Output the (X, Y) coordinate of the center of the cell containing the given text.  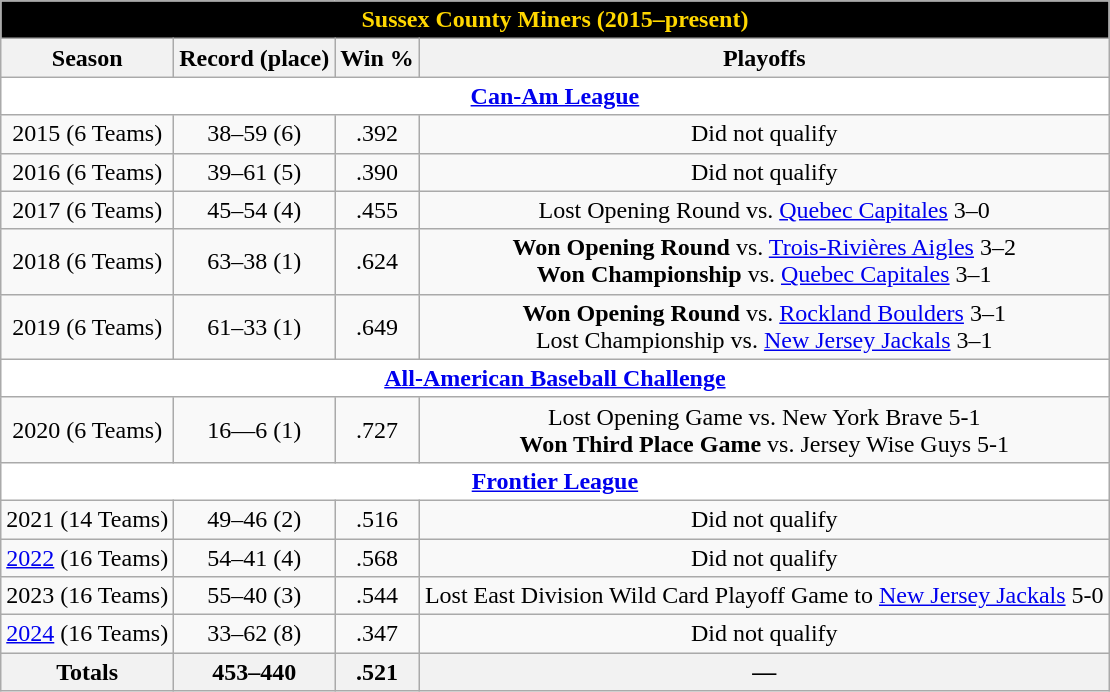
Record (place) (254, 58)
39–61 (5) (254, 172)
38–59 (6) (254, 134)
.516 (378, 519)
Sussex County Miners (2015–present) (555, 20)
33–62 (8) (254, 634)
2017 (6 Teams) (88, 210)
Frontier League (555, 481)
2018 (6 Teams) (88, 262)
2019 (6 Teams) (88, 326)
453–440 (254, 672)
Lost Opening Game vs. New York Brave 5-1 Won Third Place Game vs. Jersey Wise Guys 5-1 (764, 430)
.347 (378, 634)
— (764, 672)
45–54 (4) (254, 210)
Lost Opening Round vs. Quebec Capitales 3–0 (764, 210)
2020 (6 Teams) (88, 430)
Totals (88, 672)
61–33 (1) (254, 326)
2023 (16 Teams) (88, 596)
Won Opening Round vs. Rockland Boulders 3–1 Lost Championship vs. New Jersey Jackals 3–1 (764, 326)
.392 (378, 134)
Win % (378, 58)
Won Opening Round vs. Trois-Rivières Aigles 3–2 Won Championship vs. Quebec Capitales 3–1 (764, 262)
54–41 (4) (254, 557)
63–38 (1) (254, 262)
2021 (14 Teams) (88, 519)
Playoffs (764, 58)
55–40 (3) (254, 596)
.727 (378, 430)
.455 (378, 210)
.390 (378, 172)
.568 (378, 557)
Season (88, 58)
2024 (16 Teams) (88, 634)
Can-Am League (555, 96)
2015 (6 Teams) (88, 134)
.624 (378, 262)
16—6 (1) (254, 430)
Lost East Division Wild Card Playoff Game to New Jersey Jackals 5-0 (764, 596)
.544 (378, 596)
.649 (378, 326)
.521 (378, 672)
49–46 (2) (254, 519)
All-American Baseball Challenge (555, 378)
2022 (16 Teams) (88, 557)
2016 (6 Teams) (88, 172)
